Identify which cell holds the provided text, then report its [x, y] central coordinate. 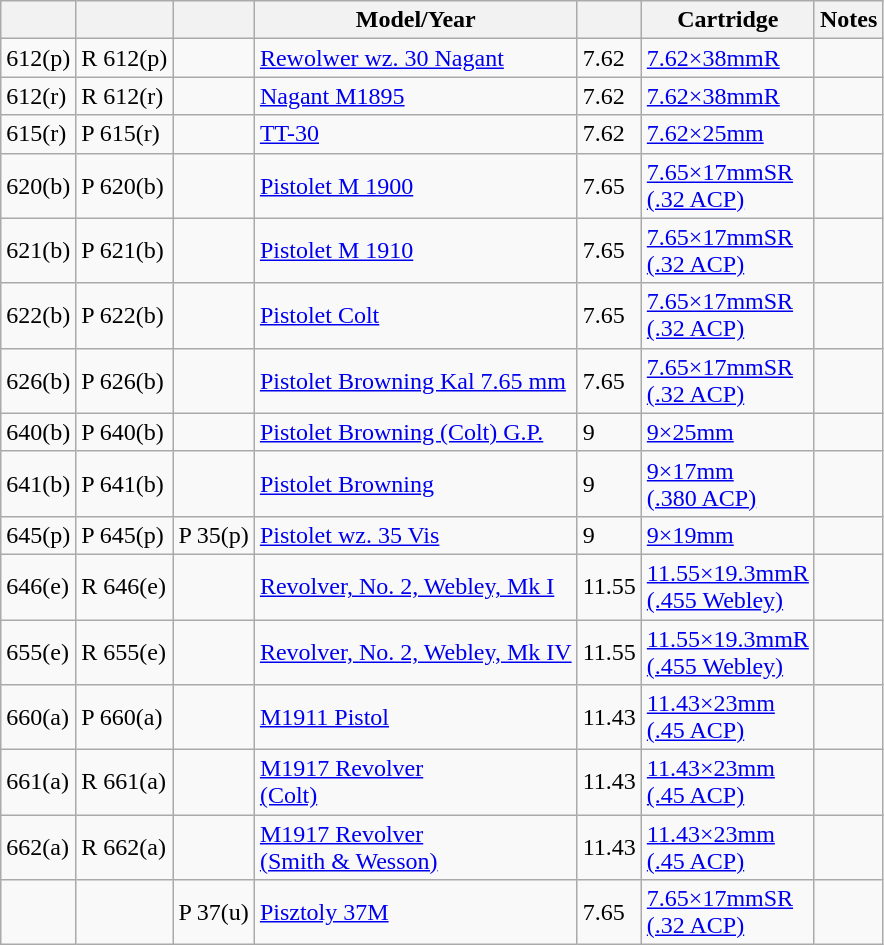
R 612(r) [124, 96]
Rewolwer wz. 30 Nagant [416, 58]
Pistolet M 1910 [416, 250]
621(b) [38, 250]
P 640(b) [124, 432]
612(p) [38, 58]
641(b) [38, 484]
626(b) [38, 380]
Notes [848, 20]
Model/Year [416, 20]
Pisztoly 37M [416, 912]
R 646(e) [124, 586]
P 622(b) [124, 316]
646(e) [38, 586]
9×19mm [728, 535]
Pistolet Colt [416, 316]
Revolver, No. 2, Webley, Mk IV [416, 652]
TT-30 [416, 134]
9×17mm(.380 ACP) [728, 484]
622(b) [38, 316]
661(a) [38, 782]
P 660(a) [124, 718]
Pistolet Browning [416, 484]
P 615(r) [124, 134]
M1917 Revolver(Smith & Wesson) [416, 848]
Pistolet Browning Kal 7.65 mm [416, 380]
612(r) [38, 96]
Pistolet M 1900 [416, 186]
9×25mm [728, 432]
P 37(u) [214, 912]
P 35(p) [214, 535]
660(a) [38, 718]
P 641(b) [124, 484]
P 621(b) [124, 250]
R 662(a) [124, 848]
P 626(b) [124, 380]
R 655(e) [124, 652]
M1917 Revolver(Colt) [416, 782]
662(a) [38, 848]
R 661(a) [124, 782]
640(b) [38, 432]
615(r) [38, 134]
655(e) [38, 652]
620(b) [38, 186]
Pistolet Browning (Colt) G.P. [416, 432]
Pistolet wz. 35 Vis [416, 535]
7.62×25mm [728, 134]
Cartridge [728, 20]
P 645(p) [124, 535]
M1911 Pistol [416, 718]
P 620(b) [124, 186]
R 612(p) [124, 58]
Nagant M1895 [416, 96]
645(p) [38, 535]
Revolver, No. 2, Webley, Mk I [416, 586]
